Find where the given text appears and provide that cell's center as [x, y] coordinate. 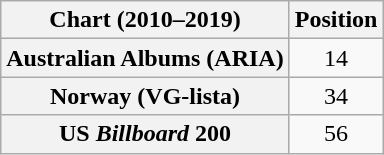
Australian Albums (ARIA) [145, 58]
34 [336, 96]
Chart (2010–2019) [145, 20]
14 [336, 58]
US Billboard 200 [145, 134]
Norway (VG-lista) [145, 96]
Position [336, 20]
56 [336, 134]
